Find where the given text appears and provide that cell's center as [x, y] coordinate. 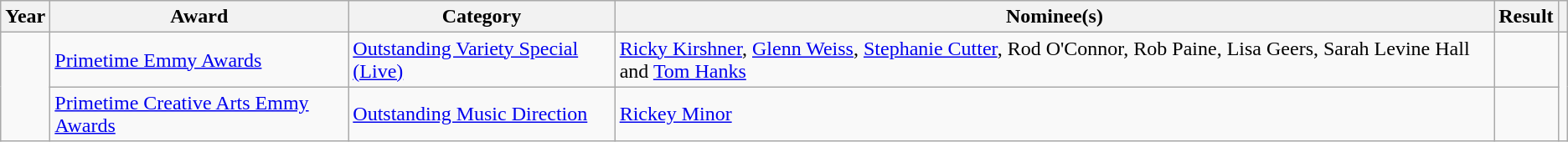
Result [1526, 17]
Primetime Creative Arts Emmy Awards [199, 114]
Year [25, 17]
Outstanding Variety Special (Live) [482, 60]
Outstanding Music Direction [482, 114]
Ricky Kirshner, Glenn Weiss, Stephanie Cutter, Rod O'Connor, Rob Paine, Lisa Geers, Sarah Levine Hall and Tom Hanks [1055, 60]
Primetime Emmy Awards [199, 60]
Award [199, 17]
Category [482, 17]
Rickey Minor [1055, 114]
Nominee(s) [1055, 17]
